Extract the (X, Y) coordinate from the center of the cell holding the provided text.  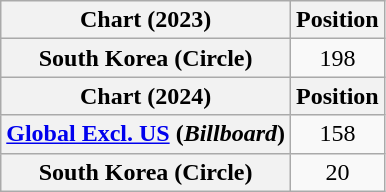
198 (338, 58)
Chart (2023) (146, 20)
158 (338, 134)
20 (338, 172)
Chart (2024) (146, 96)
Global Excl. US (Billboard) (146, 134)
